Search for the cell housing the specified text and yield its (x, y) center coordinate. 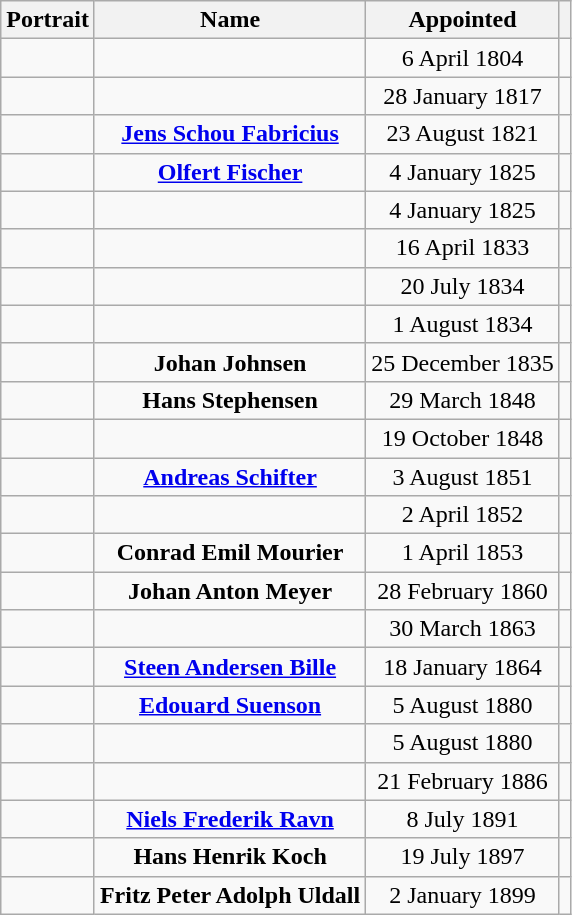
Hans Henrik Koch (230, 857)
19 July 1897 (463, 857)
28 January 1817 (463, 96)
Steen Andersen Bille (230, 667)
16 April 1833 (463, 248)
25 December 1835 (463, 362)
Olfert Fischer (230, 172)
30 March 1863 (463, 629)
19 October 1848 (463, 438)
1 April 1853 (463, 553)
Appointed (463, 20)
1 August 1834 (463, 324)
18 January 1864 (463, 667)
Niels Frederik Ravn (230, 819)
6 April 1804 (463, 58)
21 February 1886 (463, 781)
Hans Stephensen (230, 400)
3 August 1851 (463, 477)
Johan Johnsen (230, 362)
Name (230, 20)
Conrad Emil Mourier (230, 553)
2 April 1852 (463, 515)
Johan Anton Meyer (230, 591)
29 March 1848 (463, 400)
Portrait (48, 20)
Edouard Suenson (230, 705)
23 August 1821 (463, 134)
8 July 1891 (463, 819)
20 July 1834 (463, 286)
2 January 1899 (463, 895)
28 February 1860 (463, 591)
Andreas Schifter (230, 477)
Jens Schou Fabricius (230, 134)
Fritz Peter Adolph Uldall (230, 895)
